For the text-containing cell, return its midpoint in (x, y) coordinate format. 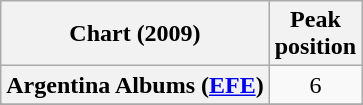
Peakposition (315, 34)
Argentina Albums (EFE) (135, 85)
Chart (2009) (135, 34)
6 (315, 85)
